Provide the [X, Y] coordinate of the cell's center where the given text is located.  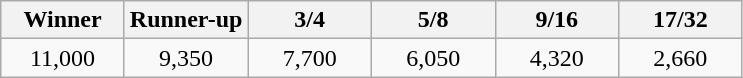
Runner-up [186, 20]
9,350 [186, 58]
Winner [63, 20]
6,050 [433, 58]
7,700 [310, 58]
2,660 [681, 58]
9/16 [557, 20]
4,320 [557, 58]
17/32 [681, 20]
5/8 [433, 20]
11,000 [63, 58]
3/4 [310, 20]
